Determine the [x, y] coordinate at the center of the cell enclosing the given text.  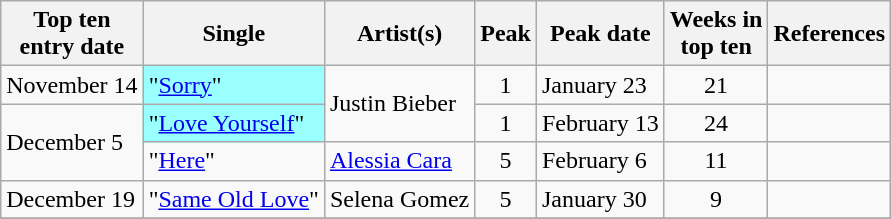
Peak [506, 34]
Top tenentry date [72, 34]
21 [716, 85]
December 19 [72, 199]
Alessia Cara [399, 161]
"Love Yourself" [234, 123]
February 13 [600, 123]
Selena Gomez [399, 199]
9 [716, 199]
24 [716, 123]
February 6 [600, 161]
11 [716, 161]
November 14 [72, 85]
Justin Bieber [399, 104]
"Here" [234, 161]
Peak date [600, 34]
January 23 [600, 85]
References [830, 34]
"Same Old Love" [234, 199]
"Sorry" [234, 85]
Artist(s) [399, 34]
December 5 [72, 142]
Weeks intop ten [716, 34]
Single [234, 34]
January 30 [600, 199]
